Provide the (X, Y) coordinate of the cell's center where the given text is located.  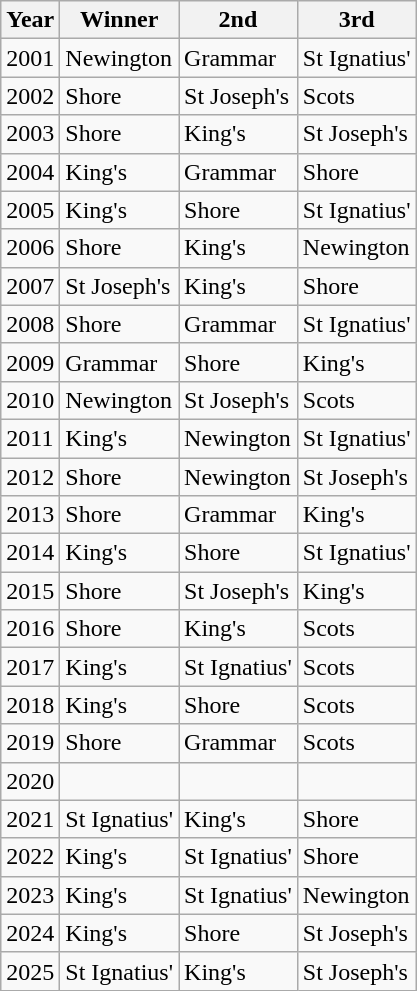
2016 (30, 629)
2018 (30, 705)
2012 (30, 477)
2006 (30, 248)
Winner (120, 20)
2020 (30, 781)
2003 (30, 134)
2025 (30, 971)
Year (30, 20)
2013 (30, 515)
2014 (30, 553)
2009 (30, 362)
2007 (30, 286)
2024 (30, 933)
2004 (30, 172)
2nd (238, 20)
2021 (30, 819)
3rd (356, 20)
2019 (30, 743)
2008 (30, 324)
2001 (30, 58)
2022 (30, 857)
2011 (30, 438)
2017 (30, 667)
2023 (30, 895)
2002 (30, 96)
2010 (30, 400)
2015 (30, 591)
2005 (30, 210)
